From the cell containing the given text, extract its center point as (x, y) coordinate. 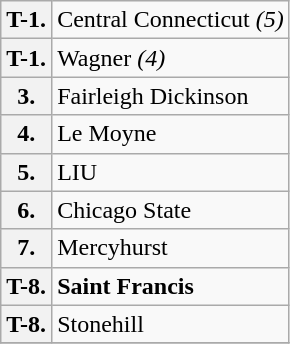
5. (26, 172)
3. (26, 96)
Chicago State (171, 210)
Stonehill (171, 324)
7. (26, 248)
Le Moyne (171, 134)
Fairleigh Dickinson (171, 96)
Mercyhurst (171, 248)
4. (26, 134)
LIU (171, 172)
Wagner (4) (171, 58)
Central Connecticut (5) (171, 20)
Saint Francis (171, 286)
6. (26, 210)
